Find where the given text appears and provide that cell's center as (X, Y) coordinate. 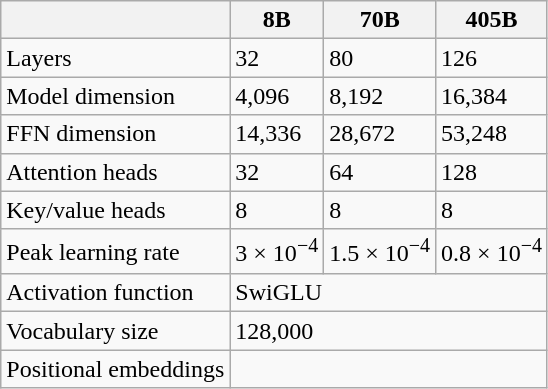
Positional embeddings (116, 369)
8B (277, 20)
4,096 (277, 96)
126 (492, 58)
1.5 × 10−4 (380, 252)
14,336 (277, 134)
28,672 (380, 134)
SwiGLU (389, 293)
Key/value heads (116, 210)
53,248 (492, 134)
Activation function (116, 293)
128 (492, 172)
FFN dimension (116, 134)
405B (492, 20)
3 × 10−4 (277, 252)
Model dimension (116, 96)
64 (380, 172)
Peak learning rate (116, 252)
16,384 (492, 96)
8,192 (380, 96)
Layers (116, 58)
0.8 × 10−4 (492, 252)
Vocabulary size (116, 331)
Attention heads (116, 172)
70B (380, 20)
80 (380, 58)
128,000 (389, 331)
